Find where the given text appears and provide that cell's center as [X, Y] coordinate. 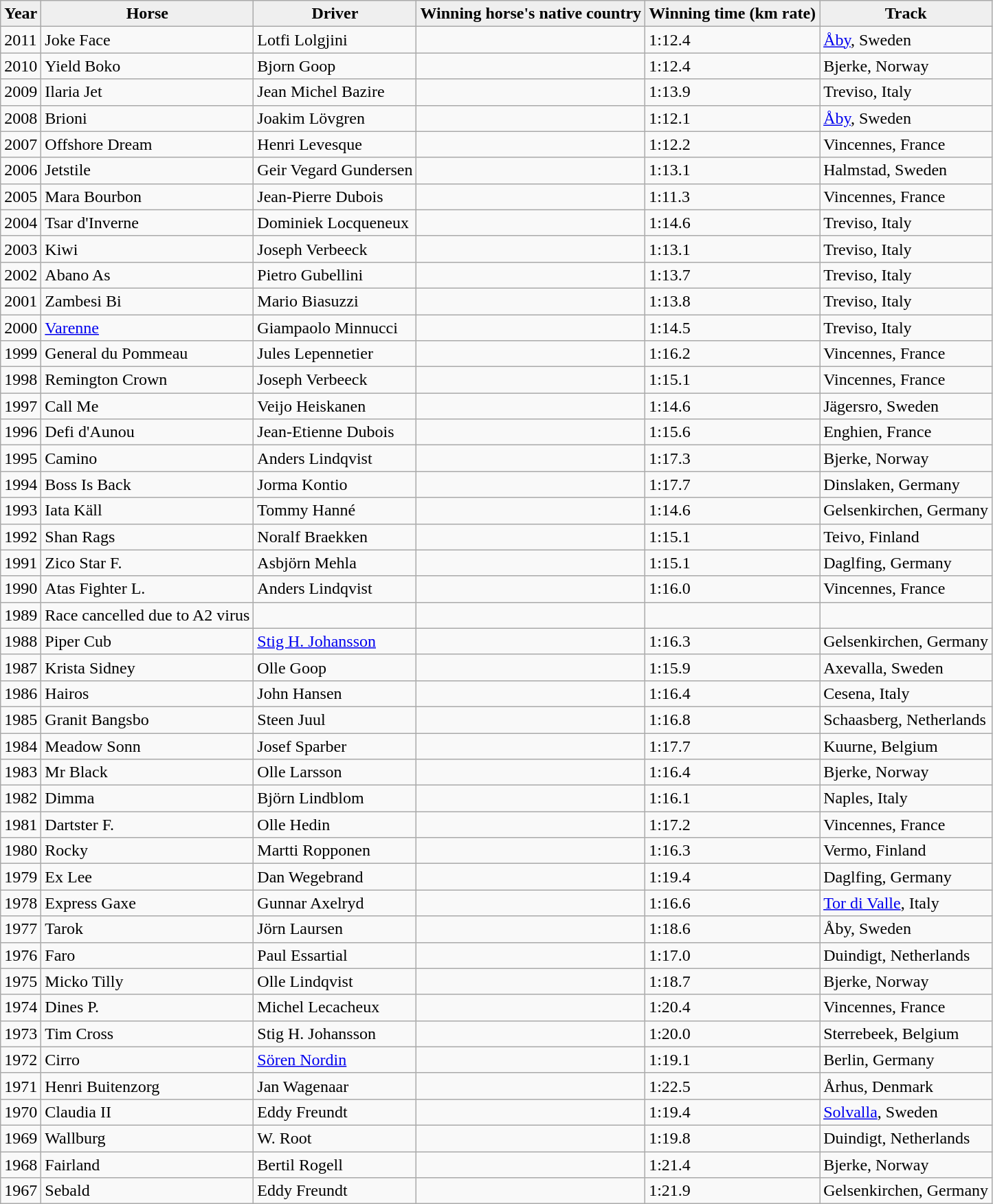
Dominiek Locqueneux [335, 223]
Rocky [147, 851]
1:16.0 [733, 589]
Iata Käll [147, 511]
Joke Face [147, 40]
1967 [21, 1191]
1978 [21, 903]
2004 [21, 223]
Krista Sidney [147, 667]
John Hansen [335, 693]
1:16.6 [733, 903]
Paul Essartial [335, 955]
1:21.4 [733, 1165]
1975 [21, 981]
Abano As [147, 275]
Jan Wagenaar [335, 1086]
2009 [21, 92]
1:13.8 [733, 301]
Jetstile [147, 170]
Micko Tilly [147, 981]
Express Gaxe [147, 903]
Olle Larsson [335, 772]
1995 [21, 458]
Hairos [147, 693]
Shan Rags [147, 537]
1991 [21, 563]
1987 [21, 667]
Teivo, Finland [906, 537]
Jean-Etienne Dubois [335, 432]
Giampaolo Minnucci [335, 328]
1:13.9 [733, 92]
Jörn Laursen [335, 929]
Yield Boko [147, 66]
Cirro [147, 1060]
Zico Star F. [147, 563]
Geir Vegard Gundersen [335, 170]
Solvalla, Sweden [906, 1112]
1:12.2 [733, 144]
1:16.8 [733, 720]
1:18.6 [733, 929]
1993 [21, 511]
1980 [21, 851]
Meadow Sonn [147, 746]
1997 [21, 406]
Boss Is Back [147, 484]
1984 [21, 746]
Dan Wegebrand [335, 877]
Faro [147, 955]
Dinslaken, Germany [906, 484]
Lotfi Lolgjini [335, 40]
Dartster F. [147, 825]
Veijo Heiskanen [335, 406]
1:21.9 [733, 1191]
1:14.5 [733, 328]
Kiwi [147, 249]
1998 [21, 380]
Jean-Pierre Dubois [335, 197]
1990 [21, 589]
Jägersro, Sweden [906, 406]
2001 [21, 301]
Sebald [147, 1191]
Olle Goop [335, 667]
Driver [335, 14]
2010 [21, 66]
Pietro Gubellini [335, 275]
Offshore Dream [147, 144]
Århus, Denmark [906, 1086]
Tsar d'Inverne [147, 223]
W. Root [335, 1138]
Axevalla, Sweden [906, 667]
1:18.7 [733, 981]
Sören Nordin [335, 1060]
Horse [147, 14]
Naples, Italy [906, 799]
Olle Hedin [335, 825]
Ex Lee [147, 877]
Zambesi Bi [147, 301]
Race cancelled due to A2 virus [147, 615]
Dines P. [147, 1007]
Michel Lecacheux [335, 1007]
Tor di Valle, Italy [906, 903]
Gunnar Axelryd [335, 903]
1:17.3 [733, 458]
1982 [21, 799]
1986 [21, 693]
Halmstad, Sweden [906, 170]
Camino [147, 458]
1971 [21, 1086]
1985 [21, 720]
1976 [21, 955]
1992 [21, 537]
Remington Crown [147, 380]
1970 [21, 1112]
Winning time (km rate) [733, 14]
Claudia II [147, 1112]
1:16.1 [733, 799]
Tarok [147, 929]
1:19.1 [733, 1060]
1994 [21, 484]
Berlin, Germany [906, 1060]
1969 [21, 1138]
Enghien, France [906, 432]
2000 [21, 328]
Henri Buitenzorg [147, 1086]
1989 [21, 615]
Brioni [147, 118]
Call Me [147, 406]
Mr Black [147, 772]
1:15.9 [733, 667]
Fairland [147, 1165]
Winning horse's native country [531, 14]
Sterrebeek, Belgium [906, 1034]
1972 [21, 1060]
Granit Bangsbo [147, 720]
Jorma Kontio [335, 484]
Schaasberg, Netherlands [906, 720]
1:19.8 [733, 1138]
1981 [21, 825]
2007 [21, 144]
Wallburg [147, 1138]
Piper Cub [147, 641]
Joakim Lövgren [335, 118]
Year [21, 14]
1:17.2 [733, 825]
2005 [21, 197]
Track [906, 14]
Atas Fighter L. [147, 589]
Dimma [147, 799]
1996 [21, 432]
General du Pommeau [147, 354]
1977 [21, 929]
1974 [21, 1007]
1:15.6 [733, 432]
Cesena, Italy [906, 693]
Henri Levesque [335, 144]
2008 [21, 118]
Noralf Braekken [335, 537]
Olle Lindqvist [335, 981]
1:20.0 [733, 1034]
1:22.5 [733, 1086]
Josef Sparber [335, 746]
Mara Bourbon [147, 197]
1979 [21, 877]
1:16.2 [733, 354]
Jules Lepennetier [335, 354]
2006 [21, 170]
Jean Michel Bazire [335, 92]
Steen Juul [335, 720]
Kuurne, Belgium [906, 746]
Bjorn Goop [335, 66]
Tim Cross [147, 1034]
Ilaria Jet [147, 92]
1973 [21, 1034]
Asbjörn Mehla [335, 563]
1999 [21, 354]
1988 [21, 641]
1:11.3 [733, 197]
Mario Biasuzzi [335, 301]
Björn Lindblom [335, 799]
1983 [21, 772]
1:17.0 [733, 955]
1:20.4 [733, 1007]
Tommy Hanné [335, 511]
2002 [21, 275]
Martti Ropponen [335, 851]
Varenne [147, 328]
2003 [21, 249]
1:13.7 [733, 275]
2011 [21, 40]
Defi d'Aunou [147, 432]
Bertil Rogell [335, 1165]
1968 [21, 1165]
1:12.1 [733, 118]
Vermo, Finland [906, 851]
